Determine the [x, y] coordinate at the center of the cell enclosing the given text.  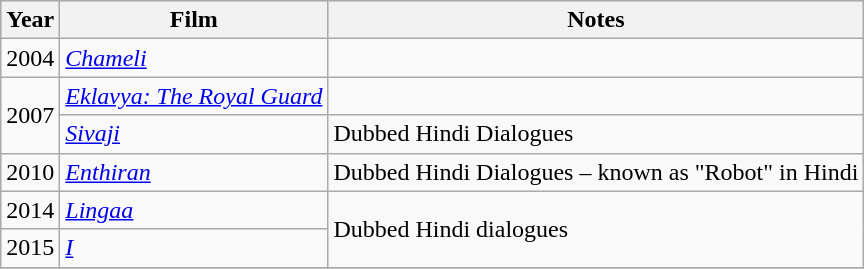
Year [30, 20]
2015 [30, 248]
2010 [30, 172]
Dubbed Hindi Dialogues [596, 134]
Enthiran [194, 172]
Dubbed Hindi dialogues [596, 229]
Sivaji [194, 134]
Chameli [194, 58]
2007 [30, 115]
Dubbed Hindi Dialogues – known as "Robot" in Hindi [596, 172]
2014 [30, 210]
Lingaa [194, 210]
Notes [596, 20]
Eklavya: The Royal Guard [194, 96]
I [194, 248]
2004 [30, 58]
Film [194, 20]
